Capture the cell that displays the provided text and extract its [X, Y] central coordinate. 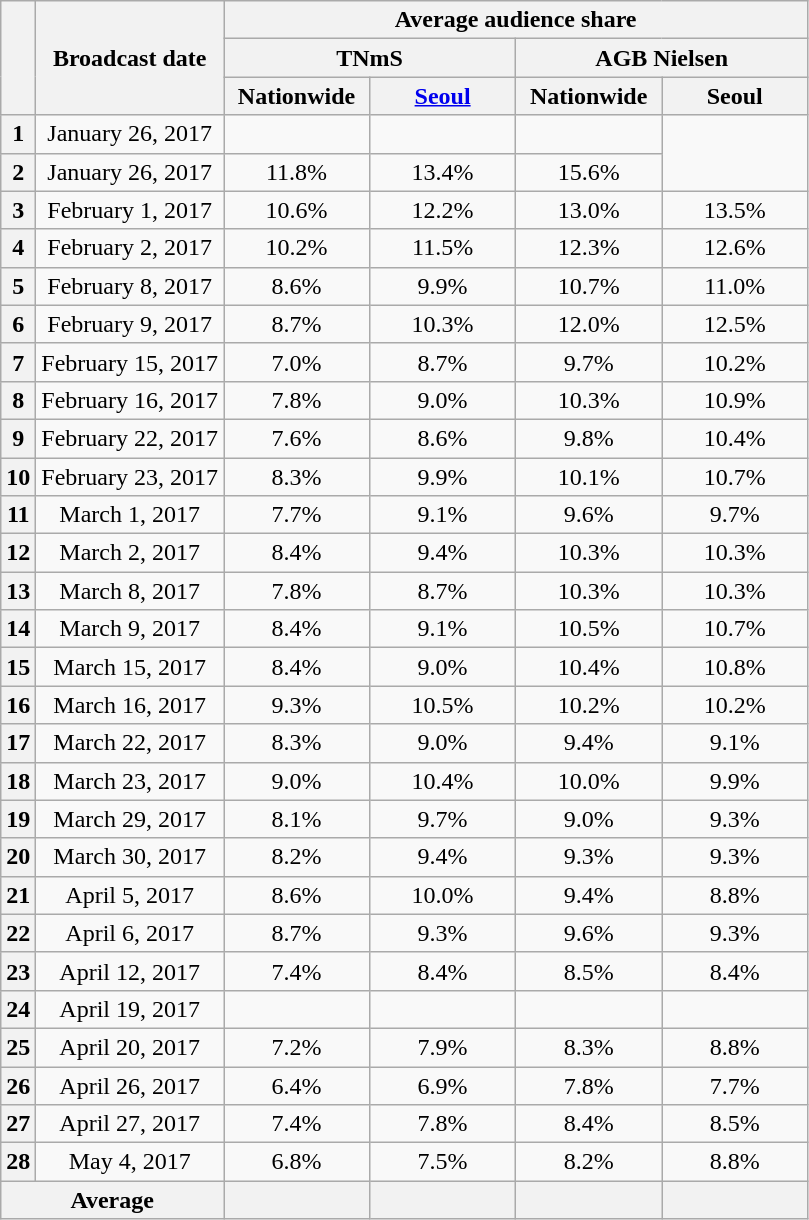
11 [18, 515]
27 [18, 1124]
12 [18, 553]
5 [18, 286]
28 [18, 1162]
6.4% [297, 1085]
18 [18, 781]
13.4% [443, 172]
March 16, 2017 [130, 705]
February 22, 2017 [130, 438]
10.1% [589, 477]
25 [18, 1047]
10.8% [735, 667]
Broadcast date [130, 58]
26 [18, 1085]
March 2, 2017 [130, 553]
11.8% [297, 172]
15.6% [589, 172]
11.0% [735, 286]
7.0% [297, 362]
April 20, 2017 [130, 1047]
24 [18, 1009]
April 27, 2017 [130, 1124]
22 [18, 933]
23 [18, 971]
14 [18, 629]
9.8% [589, 438]
March 30, 2017 [130, 857]
4 [18, 248]
12.5% [735, 324]
March 9, 2017 [130, 629]
9 [18, 438]
Average [112, 1200]
February 8, 2017 [130, 286]
8.1% [297, 819]
Average audience share [516, 20]
TNmS [370, 58]
February 2, 2017 [130, 248]
11.5% [443, 248]
6.8% [297, 1162]
3 [18, 210]
2 [18, 172]
6 [18, 324]
17 [18, 743]
February 1, 2017 [130, 210]
10.6% [297, 210]
March 1, 2017 [130, 515]
April 6, 2017 [130, 933]
March 23, 2017 [130, 781]
May 4, 2017 [130, 1162]
7.6% [297, 438]
March 15, 2017 [130, 667]
April 12, 2017 [130, 971]
12.6% [735, 248]
16 [18, 705]
7.5% [443, 1162]
April 5, 2017 [130, 895]
7.9% [443, 1047]
10.9% [735, 400]
10 [18, 477]
March 8, 2017 [130, 591]
13 [18, 591]
19 [18, 819]
12.2% [443, 210]
March 22, 2017 [130, 743]
12.3% [589, 248]
March 29, 2017 [130, 819]
AGB Nielsen [662, 58]
February 16, 2017 [130, 400]
February 9, 2017 [130, 324]
13.5% [735, 210]
13.0% [589, 210]
April 19, 2017 [130, 1009]
February 15, 2017 [130, 362]
21 [18, 895]
15 [18, 667]
6.9% [443, 1085]
20 [18, 857]
1 [18, 134]
8 [18, 400]
April 26, 2017 [130, 1085]
12.0% [589, 324]
7 [18, 362]
7.2% [297, 1047]
February 23, 2017 [130, 477]
